Determine the [x, y] coordinate at the center of the cell enclosing the given text.  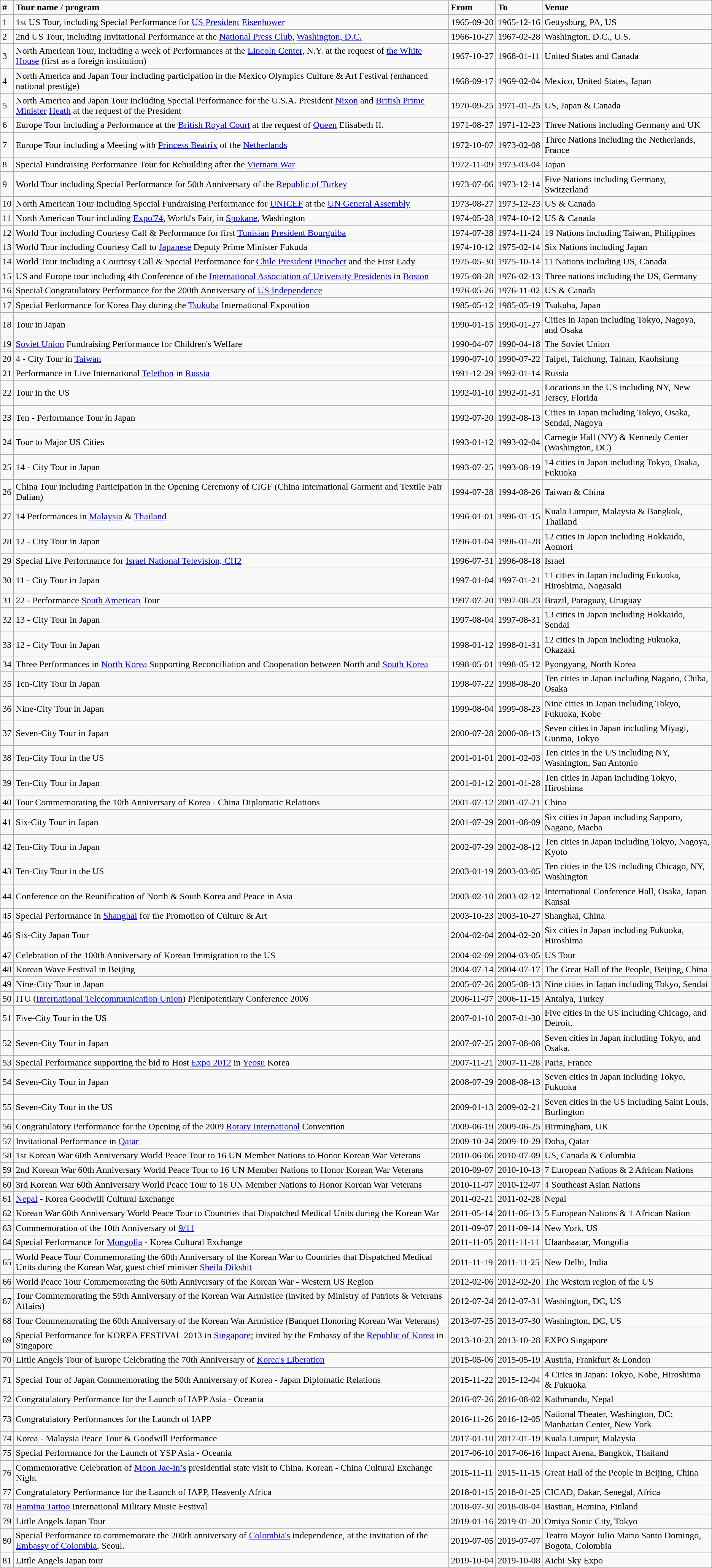
10 [7, 204]
1996-01-01 [472, 517]
1997-01-21 [519, 580]
2001-01-01 [472, 758]
2016-12-05 [519, 1419]
2011-02-21 [472, 1199]
8 [7, 164]
77 [7, 1492]
2nd US Tour, including Invitational Performance at the National Press Club, Washington, D.C. [231, 37]
EXPO Singapore [627, 1341]
1997-08-23 [519, 600]
1973-02-08 [519, 145]
45 [7, 916]
1968-01-11 [519, 56]
1990-07-22 [519, 359]
50 [7, 999]
2004-07-17 [519, 970]
12 cities in Japan including Fukuoka, Okazaki [627, 644]
Europe Tour including a Meeting with Princess Beatrix of the Netherlands [231, 145]
1996-07-31 [472, 561]
2003-10-23 [472, 916]
China [627, 802]
19 [7, 344]
1990-07-10 [472, 359]
2005-08-13 [519, 984]
46 [7, 936]
54 [7, 1082]
1997-08-04 [472, 620]
2006-11-15 [519, 999]
2015-05-19 [519, 1360]
1973-12-23 [519, 204]
North American Tour including Special Fundraising Performance for UNICEF at the UN General Assembly [231, 204]
3 [7, 56]
Venue [627, 8]
Israel [627, 561]
Tour Commemorating the 10th Anniversary of Korea - China Diplomatic Relations [231, 802]
2009-10-24 [472, 1141]
2019-01-20 [519, 1521]
Three Nations including Germany and UK [627, 125]
Brazil, Paraguay, Uruguay [627, 600]
11 - City Tour in Japan [231, 580]
Aichi Sky Expo [627, 1560]
47 [7, 955]
68 [7, 1321]
Three Nations including the Netherlands, France [627, 145]
29 [7, 561]
2006-11-07 [472, 999]
New York, US [627, 1228]
Gettysburg, PA, US [627, 22]
1992-08-13 [519, 418]
1969-02-04 [519, 81]
2018-08-04 [519, 1507]
73 [7, 1419]
2009-01-13 [472, 1107]
2000-07-28 [472, 733]
12 [7, 232]
2011-11-19 [472, 1262]
1993-08-19 [519, 467]
Carnegie Hall (NY) & Kennedy Center (Washington, DC) [627, 442]
Great Hall of the People in Beijing, China [627, 1472]
14 cities in Japan including Tokyo, Osaka, Fukuoka [627, 467]
1997-08-31 [519, 620]
2001-01-28 [519, 783]
World Tour including Special Performance for 50th Anniversary of the Republic of Turkey [231, 184]
2012-07-24 [472, 1301]
2017-01-19 [519, 1438]
11 Nations including US, Canada [627, 262]
Little Angels Tour of Europe Celebrating the 70th Anniversary of Korea's Liberation [231, 1360]
1975-05-30 [472, 262]
1971-01-25 [519, 106]
1971-08-27 [472, 125]
The Soviet Union [627, 344]
1975-10-14 [519, 262]
Conference on the Reunification of North & South Korea and Peace in Asia [231, 896]
1996-01-04 [472, 541]
1998-07-22 [472, 684]
2007-11-28 [519, 1062]
2001-07-21 [519, 802]
2013-10-23 [472, 1341]
2013-07-25 [472, 1321]
1999-08-04 [472, 708]
1973-08-27 [472, 204]
2007-11-21 [472, 1062]
Five Nations including Germany, Switzerland [627, 184]
Special Performance for Mongolia - Korea Cultural Exchange [231, 1242]
2000-08-13 [519, 733]
Three Performances in North Korea Supporting Reconciliation and Cooperation between North and South Korea [231, 664]
Korean War 60th Anniversary World Peace Tour to Countries that Dispatched Medical Units during the Korean War [231, 1213]
1998-01-12 [472, 644]
Pyongyang, North Korea [627, 664]
Impact Arena, Bangkok, Thailand [627, 1453]
44 [7, 896]
2004-02-04 [472, 936]
Ten cities in Japan including Nagano, Chiba, Osaka [627, 684]
2011-02-28 [519, 1199]
1973-03-04 [519, 164]
2012-02-20 [519, 1282]
7 [7, 145]
2011-11-11 [519, 1242]
2001-02-03 [519, 758]
The Western region of the US [627, 1282]
60 [7, 1184]
2017-01-10 [472, 1438]
2013-07-30 [519, 1321]
2015-12-04 [519, 1379]
21 [7, 373]
2009-10-29 [519, 1141]
2019-10-08 [519, 1560]
2018-01-15 [472, 1492]
Special Performance in Shanghai for the Promotion of Culture & Art [231, 916]
1994-07-28 [472, 491]
64 [7, 1242]
Mexico, United States, Japan [627, 81]
World Tour including Courtesy Call to Japanese Deputy Prime Minister Fukuda [231, 247]
62 [7, 1213]
19 Nations including Taiwan, Philippines [627, 232]
1996-01-28 [519, 541]
1974-07-28 [472, 232]
1976-02-13 [519, 276]
Special Performance for the Launch of YSP Asia - Oceania [231, 1453]
Special Live Performance for Israel National Television, CH2 [231, 561]
2011-09-14 [519, 1228]
43 [7, 871]
2010-10-13 [519, 1170]
2019-10-04 [472, 1560]
Omiya Sonic City, Tokyo [627, 1521]
2008-07-29 [472, 1082]
1967-02-28 [519, 37]
2002-08-12 [519, 847]
Five-City Tour in the US [231, 1018]
2nd Korean War 60th Anniversary World Peace Tour to 16 UN Member Nations to Honor Korean War Veterans [231, 1170]
# [7, 8]
Congratulatory Performance for the Launch of IAPP, Heavenly Africa [231, 1492]
Commemorative Celebration of Moon Jae-in’s presidential state visit to China. Korean - China Cultural Exchange Night [231, 1472]
2004-03-05 [519, 955]
Ten cities in Japan including Tokyo, Hiroshima [627, 783]
International Conference Hall, Osaka, Japan Kansai [627, 896]
2018-01-25 [519, 1492]
2015-05-06 [472, 1360]
2011-09-07 [472, 1228]
1999-08-23 [519, 708]
Korean Wave Festival in Beijing [231, 970]
55 [7, 1107]
Kathmandu, Nepal [627, 1399]
74 [7, 1438]
Special Performance for Korea Day during the Tsukuba International Exposition [231, 305]
National Theater, Washington, DC; Manhattan Center, New York [627, 1419]
22 - Performance South American Tour [231, 600]
Kuala Lumpur, Malaysia [627, 1438]
2003-10-27 [519, 916]
Ten cities in the US including NY, Washington, San Antonio [627, 758]
31 [7, 600]
2009-06-25 [519, 1126]
1998-05-12 [519, 664]
Special Performance to commemorate the 200th anniversary of Colombia's independence, at the invitation of the Embassy of Colombia, Seoul. [231, 1541]
Tour Commemorating the 60th Anniversary of the Korean War Armistice (Banquet Honoring Korean War Veterans) [231, 1321]
33 [7, 644]
Birmingham, UK [627, 1126]
1976-05-26 [472, 291]
Tsukuba, Japan [627, 305]
24 [7, 442]
Tour in the US [231, 393]
ITU (International Telecommunication Union) Plenipotentiary Conference 2006 [231, 999]
2004-02-09 [472, 955]
52 [7, 1043]
32 [7, 620]
14 - City Tour in Japan [231, 467]
Six-City Japan Tour [231, 936]
Antalya, Turkey [627, 999]
Tour name / program [231, 8]
1985-05-12 [472, 305]
North American Tour including Expo'74, World's Fair, in Spokane, Washington [231, 218]
World Tour including Courtesy Call & Performance for first Tunisian President Bourguiba [231, 232]
80 [7, 1541]
48 [7, 970]
Seven-City Tour in the US [231, 1107]
2011-11-25 [519, 1262]
North America and Japan Tour including participation in the Mexico Olympics Culture & Art Festival (enhanced national prestige) [231, 81]
1966-10-27 [472, 37]
70 [7, 1360]
The Great Hall of the People, Beijing, China [627, 970]
1990-01-27 [519, 325]
Washington, D.C., U.S. [627, 37]
7 European Nations & 2 African Nations [627, 1170]
63 [7, 1228]
1992-01-14 [519, 373]
61 [7, 1199]
Japan [627, 164]
Kuala Lumpur, Malaysia & Bangkok, Thailand [627, 517]
4 [7, 81]
5 [7, 106]
1972-10-07 [472, 145]
2003-03-05 [519, 871]
1975-02-14 [519, 247]
4 Cities in Japan: Tokyo, Kobe, Hiroshima & Fukuoka [627, 1379]
Seven cities in Japan including Miyagi, Gunma, Tokyo [627, 733]
20 [7, 359]
2004-07-14 [472, 970]
67 [7, 1301]
51 [7, 1018]
1992-07-20 [472, 418]
Six-City Tour in Japan [231, 822]
1965-09-20 [472, 22]
1997-07-20 [472, 600]
Six cities in Japan including Sapporo, Nagano, Maeba [627, 822]
1990-01-15 [472, 325]
Austria, Frankfurt & London [627, 1360]
New Delhi, India [627, 1262]
2008-08-13 [519, 1082]
Celebration of the 100th Anniversary of Korean Immigration to the US [231, 955]
Seven cities in Japan including Tokyo, and Osaka. [627, 1043]
72 [7, 1399]
2016-07-26 [472, 1399]
1st US Tour, including Special Performance for US President Eisenhower [231, 22]
2003-02-12 [519, 896]
1970-09-25 [472, 106]
41 [7, 822]
2009-06-19 [472, 1126]
Paris, France [627, 1062]
Special Congratulatory Performance for the 200th Anniversary of US Independence [231, 291]
World Peace Tour Commemorating the 60th Anniversary of the Korean War - Western US Region [231, 1282]
75 [7, 1453]
North American Tour, including a week of Performances at the Lincoln Center, N.Y. at the request of the White House (first as a foreign institution) [231, 56]
26 [7, 491]
1974-05-28 [472, 218]
Russia [627, 373]
2010-06-06 [472, 1155]
1976-11-02 [519, 291]
69 [7, 1341]
2003-01-19 [472, 871]
Tour in Japan [231, 325]
15 [7, 276]
53 [7, 1062]
2001-08-09 [519, 822]
25 [7, 467]
Teatro Mayor Julio Mario Santo Domingo, Bogota, Colombia [627, 1541]
1998-08-20 [519, 684]
2013-10-28 [519, 1341]
56 [7, 1126]
Ulaanbaatar, Mongolia [627, 1242]
1st Korean War 60th Anniversary World Peace Tour to 16 UN Member Nations to Honor Korean War Veterans [231, 1155]
1965-12-16 [519, 22]
5 European Nations & 1 African Nation [627, 1213]
76 [7, 1472]
16 [7, 291]
11 cities in Japan including Fukuoka, Hiroshima, Nagasaki [627, 580]
Little Angels Japan tour [231, 1560]
17 [7, 305]
Ten cities in the US including Chicago, NY, Washington [627, 871]
Nine cities in Japan including Tokyo, Fukuoka, Kobe [627, 708]
2001-01-12 [472, 783]
4 Southeast Asian Nations [627, 1184]
2017-06-10 [472, 1453]
Korea - Malaysia Peace Tour & Goodwill Performance [231, 1438]
1996-01-15 [519, 517]
Cities in Japan including Tokyo, Osaka, Sendai, Nagoya [627, 418]
Nine cities in Japan including Tokyo, Sendai [627, 984]
2011-11-05 [472, 1242]
1972-11-09 [472, 164]
2007-01-30 [519, 1018]
Taipei, Taichung, Tainan, Kaohsiung [627, 359]
58 [7, 1155]
2010-09-07 [472, 1170]
1998-05-01 [472, 664]
2007-07-25 [472, 1043]
30 [7, 580]
Soviet Union Fundraising Performance for Children's Welfare [231, 344]
1996-08-18 [519, 561]
1992-01-10 [472, 393]
Shanghai, China [627, 916]
From [472, 8]
9 [7, 184]
2012-02-06 [472, 1282]
2016-11-26 [472, 1419]
Seven cities in the US including Saint Louis, Burlington [627, 1107]
Taiwan & China [627, 491]
28 [7, 541]
Commemoration of the 10th Anniversary of 9/11 [231, 1228]
81 [7, 1560]
Europe Tour including a Performance at the British Royal Court at the request of Queen Elisabeth II. [231, 125]
1994-08-26 [519, 491]
Bastian, Hamina, Finland [627, 1507]
78 [7, 1507]
2 [7, 37]
2015-11-11 [472, 1472]
57 [7, 1141]
1990-04-07 [472, 344]
Three nations including the US, Germany [627, 276]
1985-05-19 [519, 305]
Congratulatory Performance for the Launch of IAPP Asia - Oceania [231, 1399]
12 cities in Japan including Hokkaido, Aomori [627, 541]
1998-01-31 [519, 644]
1993-02-04 [519, 442]
1967-10-27 [472, 56]
14 [7, 262]
Little Angels Japan Tour [231, 1521]
2001-07-12 [472, 802]
14 Performances in Malaysia & Thailand [231, 517]
38 [7, 758]
China Tour including Participation in the Opening Ceremony of CIGF (China International Garment and Textile Fair Dalian) [231, 491]
2009-02-21 [519, 1107]
Special Performance for KOREA FESTIVAL 2013 in Singapore; invited by the Embassy of the Republic of Korea in Singapore [231, 1341]
Ten - Performance Tour in Japan [231, 418]
1993-07-25 [472, 467]
2017-06-16 [519, 1453]
Six Nations including Japan [627, 247]
Nepal [627, 1199]
22 [7, 393]
35 [7, 684]
Ten cities in Japan including Tokyo, Nagoya, Kyoto [627, 847]
Special Fundraising Performance Tour for Rebuilding after the Vietnam War [231, 164]
2007-01-10 [472, 1018]
US, Canada & Columbia [627, 1155]
1975-08-28 [472, 276]
US and Europe tour including 4th Conference of the International Association of University Presidents in Boston [231, 276]
2019-07-05 [472, 1541]
Special Performance supporting the bid to Host Expo 2012 in Yeosu Korea [231, 1062]
39 [7, 783]
To [519, 8]
59 [7, 1170]
United States and Canada [627, 56]
Cities in Japan including Tokyo, Nagoya, and Osaka [627, 325]
Special Tour of Japan Commemorating the 50th Anniversary of Korea - Japan Diplomatic Relations [231, 1379]
37 [7, 733]
2015-11-15 [519, 1472]
Five cities in the US including Chicago, and Detroit. [627, 1018]
2010-07-09 [519, 1155]
4 - City Tour in Taiwan [231, 359]
2003-02-10 [472, 896]
US, Japan & Canada [627, 106]
11 [7, 218]
2019-07-07 [519, 1541]
World Tour including a Courtesy Call & Special Performance for Chile President Pinochet and the First Lady [231, 262]
2018-07-30 [472, 1507]
18 [7, 325]
3rd Korean War 60th Anniversary World Peace Tour to 16 UN Member Nations to Honor Korean War Veterans [231, 1184]
1997-01-04 [472, 580]
79 [7, 1521]
27 [7, 517]
2002-07-29 [472, 847]
2005-07-26 [472, 984]
65 [7, 1262]
6 [7, 125]
2010-11-07 [472, 1184]
Locations in the US including NY, New Jersey, Florida [627, 393]
US Tour [627, 955]
13 cities in Japan including Hokkaido, Sendai [627, 620]
Tour Commemorating the 59th Anniversary of the Korean War Armistice (invited by Ministry of Patriots & Veterans Affairs) [231, 1301]
42 [7, 847]
1968-09-17 [472, 81]
1993-01-12 [472, 442]
49 [7, 984]
CICAD, Dakar, Senegal, Africa [627, 1492]
2011-06-13 [519, 1213]
1990-04-18 [519, 344]
23 [7, 418]
2010-12-07 [519, 1184]
Performance in Live International Telethon in Russia [231, 373]
Seven cities in Japan including Tokyo, Fukuoka [627, 1082]
Six cities in Japan including Fukuoka, Hiroshima [627, 936]
1974-11-24 [519, 232]
Congratulatory Performance for the Opening of the 2009 Rotary International Convention [231, 1126]
40 [7, 802]
2012-07-31 [519, 1301]
Doha, Qatar [627, 1141]
1 [7, 22]
Hamina Tattoo International Military Music Festival [231, 1507]
71 [7, 1379]
1973-12-14 [519, 184]
36 [7, 708]
Congratulatory Performances for the Launch of IAPP [231, 1419]
2015-11-22 [472, 1379]
1991-12-29 [472, 373]
66 [7, 1282]
13 - City Tour in Japan [231, 620]
2019-01-16 [472, 1521]
2001-07-29 [472, 822]
Nepal - Korea Goodwill Cultural Exchange [231, 1199]
2007-08-08 [519, 1043]
13 [7, 247]
34 [7, 664]
2004-02-20 [519, 936]
1971-12-23 [519, 125]
1973-07-06 [472, 184]
1992-01-31 [519, 393]
Tour to Major US Cities [231, 442]
2016-08-02 [519, 1399]
2011-05-14 [472, 1213]
Invitational Performance in Qatar [231, 1141]
